Search for the cell housing the specified text and yield its (x, y) center coordinate. 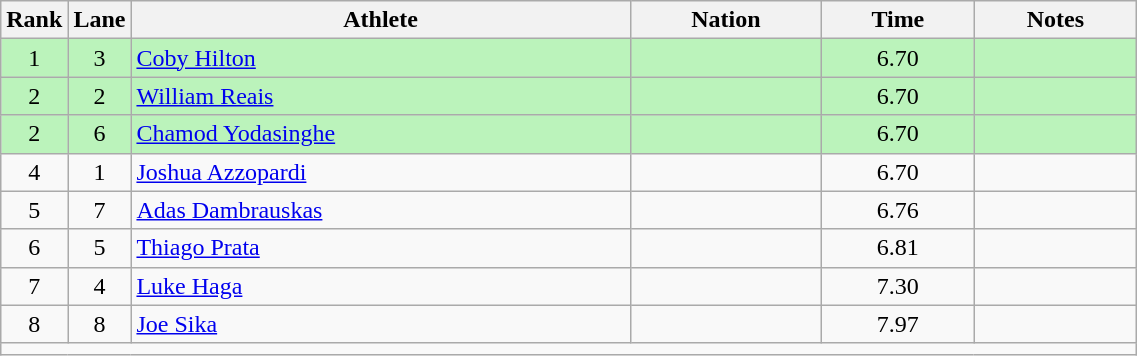
Joe Sika (380, 324)
6.81 (898, 248)
Time (898, 20)
7.30 (898, 286)
6.76 (898, 210)
William Reais (380, 96)
Adas Dambrauskas (380, 210)
3 (100, 58)
Athlete (380, 20)
7.97 (898, 324)
Chamod Yodasinghe (380, 134)
Joshua Azzopardi (380, 172)
Nation (726, 20)
Thiago Prata (380, 248)
Rank (34, 20)
Notes (1056, 20)
Lane (100, 20)
Luke Haga (380, 286)
Coby Hilton (380, 58)
